Return the (X, Y) coordinate for the center point of the cell that contains the specified text.  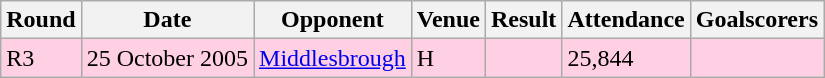
25 October 2005 (167, 58)
R3 (41, 58)
Middlesbrough (333, 58)
Date (167, 20)
Goalscorers (756, 20)
Attendance (626, 20)
Opponent (333, 20)
Round (41, 20)
Venue (448, 20)
25,844 (626, 58)
Result (523, 20)
H (448, 58)
